Return the [x, y] coordinate for the center point of the cell that contains the specified text.  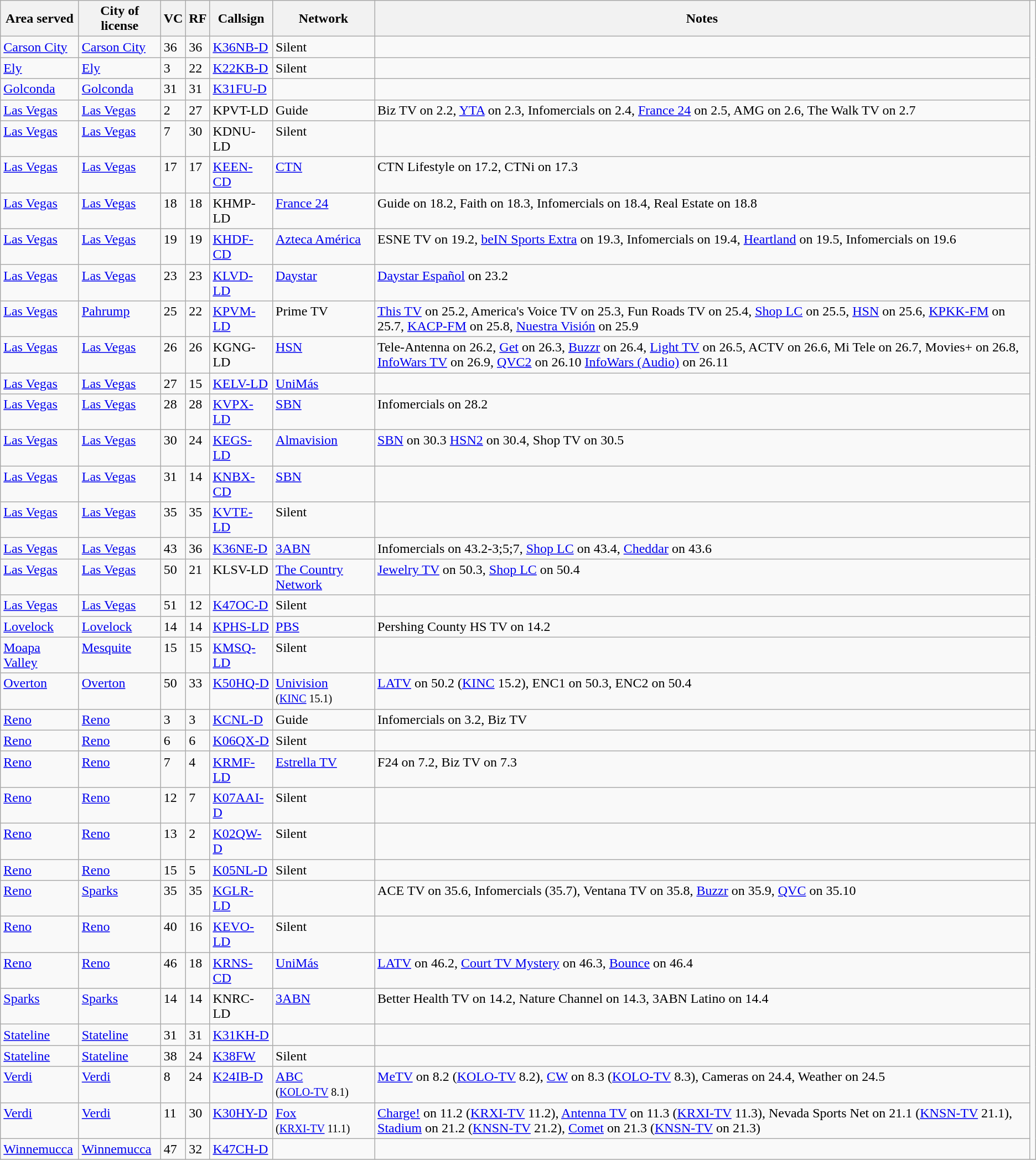
LATV on 46.2, Court TV Mystery on 46.3, Bounce on 46.4 [702, 971]
Jewelry TV on 50.3, Shop LC on 50.4 [702, 577]
KVPX-LD [241, 412]
CTN Lifestyle on 17.2, CTNi on 17.3 [702, 175]
46 [173, 971]
40 [173, 934]
MeTV on 8.2 (KOLO-TV 8.2), CW on 8.3 (KOLO-TV 8.3), Cameras on 24.4, Weather on 24.5 [702, 1085]
KPVT-LD [241, 110]
Infomercials on 43.2-3;5;7, Shop LC on 43.4, Cheddar on 43.6 [702, 548]
LATV on 50.2 (KINC 15.2), ENC1 on 50.3, ENC2 on 50.4 [702, 691]
KLVD-LD [241, 282]
KEGS-LD [241, 448]
8 [173, 1085]
51 [173, 605]
K36NB-D [241, 47]
KNRC-LD [241, 1006]
Pahrump [120, 319]
KNBX-CD [241, 484]
KRMF-LD [241, 769]
Daystar Español on 23.2 [702, 282]
K05NL-D [241, 869]
K06QX-D [241, 740]
CTN [324, 175]
Infomercials on 28.2 [702, 412]
4 [198, 769]
11 [173, 1120]
KDNU-LD [241, 138]
The Country Network [324, 577]
KGLR-LD [241, 899]
K30HY-D [241, 1120]
Biz TV on 2.2, YTA on 2.3, Infomercials on 2.4, France 24 on 2.5, AMG on 2.6, The Walk TV on 2.7 [702, 110]
Notes [702, 19]
K47CH-D [241, 1149]
KLSV-LD [241, 577]
City of license [120, 19]
K22KB-D [241, 68]
ABC(KOLO-TV 8.1) [324, 1085]
VC [173, 19]
ACE TV on 35.6, Infomercials (35.7), Ventana TV on 35.8, Buzzr on 35.9, QVC on 35.10 [702, 899]
5 [198, 869]
38 [173, 1056]
KELV-LD [241, 384]
KPHS-LD [241, 626]
K50HQ-D [241, 691]
Pershing County HS TV on 14.2 [702, 626]
K31KH-D [241, 1035]
Better Health TV on 14.2, Nature Channel on 14.3, 3ABN Latino on 14.4 [702, 1006]
K07AAI-D [241, 805]
21 [198, 577]
KGNG-LD [241, 354]
K24IB-D [241, 1085]
Callsign [241, 19]
K47OC-D [241, 605]
25 [173, 319]
ESNE TV on 19.2, beIN Sports Extra on 19.3, Infomercials on 19.4, Heartland on 19.5, Infomercials on 19.6 [702, 247]
K31FU-D [241, 89]
K36NE-D [241, 548]
HSN [324, 354]
47 [173, 1149]
SBN on 30.3 HSN2 on 30.4, Shop TV on 30.5 [702, 448]
Prime TV [324, 319]
43 [173, 548]
Almavision [324, 448]
K38FW [241, 1056]
Guide on 18.2, Faith on 18.3, Infomercials on 18.4, Real Estate on 18.8 [702, 210]
Mesquite [120, 655]
Infomercials on 3.2, Biz TV [702, 719]
Network [324, 19]
Estrella TV [324, 769]
Area served [40, 19]
KHDF-CD [241, 247]
KRNS-CD [241, 971]
KHMP-LD [241, 210]
33 [198, 691]
PBS [324, 626]
KPVM-LD [241, 319]
KEVO-LD [241, 934]
Univision(KINC 15.1) [324, 691]
KEEN-CD [241, 175]
F24 on 7.2, Biz TV on 7.3 [702, 769]
KMSQ-LD [241, 655]
Moapa Valley [40, 655]
KCNL-D [241, 719]
13 [173, 841]
K02QW-D [241, 841]
KVTE-LD [241, 520]
France 24 [324, 210]
RF [198, 19]
Azteca América [324, 247]
32 [198, 1149]
Daystar [324, 282]
16 [198, 934]
Fox(KRXI-TV 11.1) [324, 1120]
